Return the (x, y) coordinate for the center point of the cell that contains the specified text.  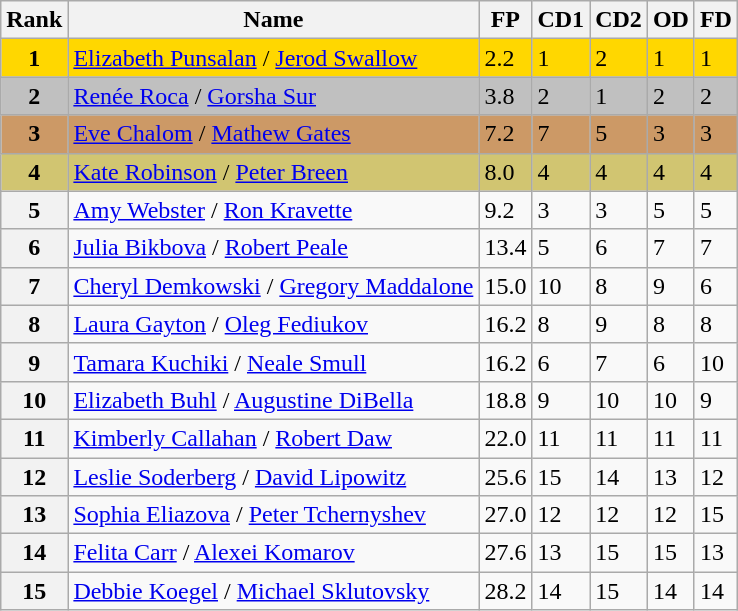
2.2 (506, 58)
18.8 (506, 400)
CD2 (619, 20)
OD (670, 20)
27.0 (506, 515)
9.2 (506, 210)
15.0 (506, 286)
Elizabeth Punsalan / Jerod Swallow (274, 58)
Kimberly Callahan / Robert Daw (274, 438)
27.6 (506, 553)
Tamara Kuchiki / Neale Smull (274, 362)
FP (506, 20)
Felita Carr / Alexei Komarov (274, 553)
CD1 (561, 20)
8.0 (506, 172)
13.4 (506, 248)
3.8 (506, 96)
22.0 (506, 438)
Name (274, 20)
Amy Webster / Ron Kravette (274, 210)
Julia Bikbova / Robert Peale (274, 248)
Eve Chalom / Mathew Gates (274, 134)
Cheryl Demkowski / Gregory Maddalone (274, 286)
25.6 (506, 477)
Rank (34, 20)
Leslie Soderberg / David Lipowitz (274, 477)
FD (716, 20)
Renée Roca / Gorsha Sur (274, 96)
28.2 (506, 591)
Debbie Koegel / Michael Sklutovsky (274, 591)
Sophia Eliazova / Peter Tchernyshev (274, 515)
Elizabeth Buhl / Augustine DiBella (274, 400)
Laura Gayton / Oleg Fediukov (274, 324)
7.2 (506, 134)
Kate Robinson / Peter Breen (274, 172)
